Find where the given text appears and provide that cell's center as (x, y) coordinate. 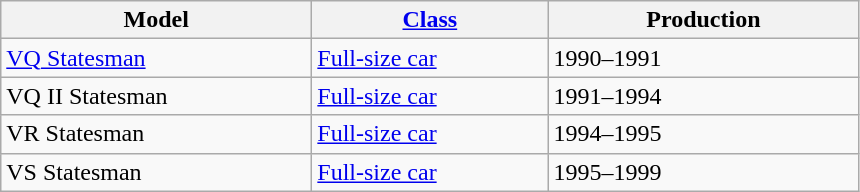
VQ II Statesman (156, 96)
Class (430, 20)
1991–1994 (704, 96)
1990–1991 (704, 58)
Production (704, 20)
VQ Statesman (156, 58)
1994–1995 (704, 134)
VR Statesman (156, 134)
VS Statesman (156, 172)
1995–1999 (704, 172)
Model (156, 20)
